Detect which cell encompasses the target text, then output its [x, y] center coordinate. 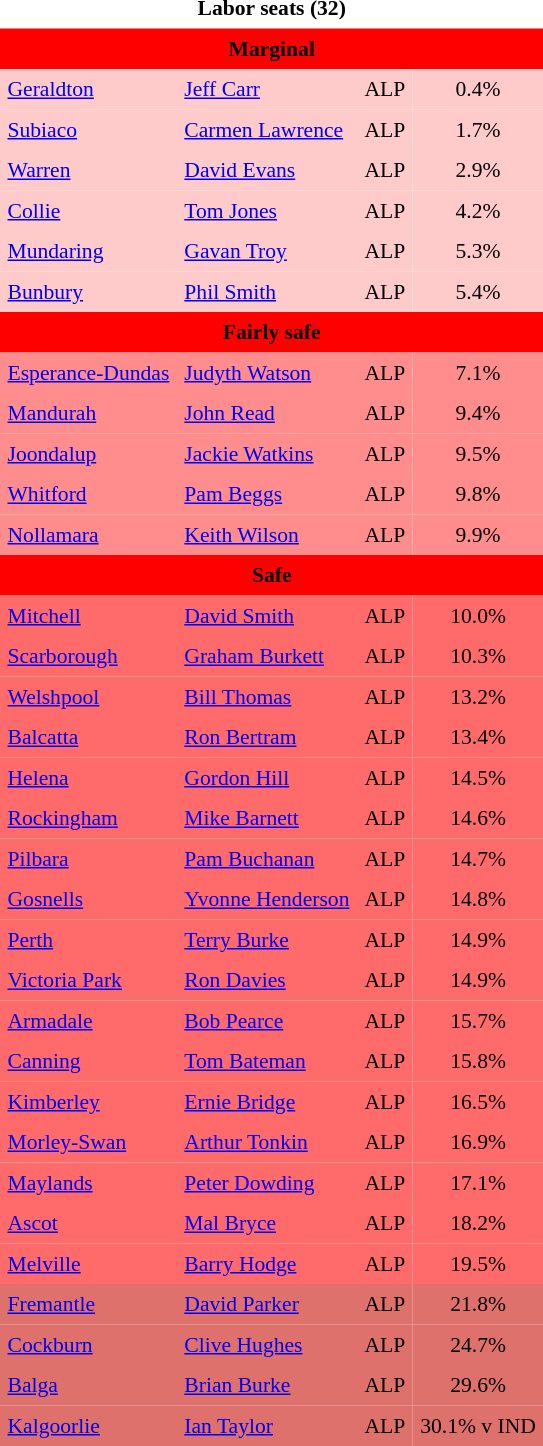
Peter Dowding [267, 1182]
Gordon Hill [267, 777]
Ascot [88, 1223]
Clive Hughes [267, 1344]
Balcatta [88, 737]
Balga [88, 1385]
Barry Hodge [267, 1263]
Arthur Tonkin [267, 1142]
Gavan Troy [267, 251]
Collie [88, 210]
David Smith [267, 615]
Pam Beggs [267, 494]
Fairly safe [272, 332]
Perth [88, 939]
Bill Thomas [267, 696]
Kalgoorlie [88, 1425]
Terry Burke [267, 939]
David Parker [267, 1304]
Rockingham [88, 818]
David Evans [267, 170]
Bob Pearce [267, 1020]
Nollamara [88, 534]
Mitchell [88, 615]
Subiaco [88, 129]
Scarborough [88, 656]
Mal Bryce [267, 1223]
Ernie Bridge [267, 1101]
Joondalup [88, 453]
Morley-Swan [88, 1142]
Ron Bertram [267, 737]
Cockburn [88, 1344]
Helena [88, 777]
Yvonne Henderson [267, 899]
Pilbara [88, 858]
Carmen Lawrence [267, 129]
Kimberley [88, 1101]
Mandurah [88, 413]
Jackie Watkins [267, 453]
Esperance-Dundas [88, 372]
Marginal [272, 48]
Armadale [88, 1020]
Whitford [88, 494]
Jeff Carr [267, 89]
Warren [88, 170]
Gosnells [88, 899]
Maylands [88, 1182]
Canning [88, 1061]
Mike Barnett [267, 818]
Pam Buchanan [267, 858]
Graham Burkett [267, 656]
Keith Wilson [267, 534]
Tom Jones [267, 210]
Judyth Watson [267, 372]
Ron Davies [267, 980]
Victoria Park [88, 980]
Tom Bateman [267, 1061]
Safe [272, 575]
Fremantle [88, 1304]
Ian Taylor [267, 1425]
Brian Burke [267, 1385]
Welshpool [88, 696]
Bunbury [88, 291]
Mundaring [88, 251]
John Read [267, 413]
Geraldton [88, 89]
Melville [88, 1263]
Phil Smith [267, 291]
